From the cell containing the given text, extract its center point as [X, Y] coordinate. 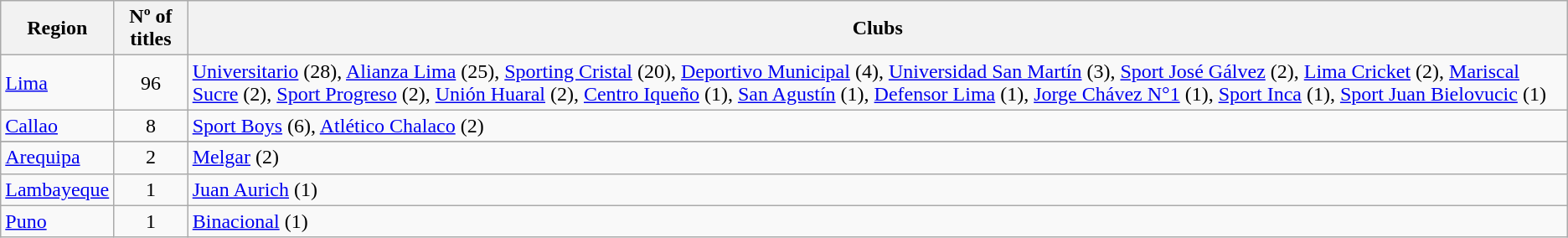
96 [151, 82]
Juan Aurich (1) [878, 189]
Region [57, 28]
Lambayeque [57, 189]
2 [151, 158]
8 [151, 126]
Melgar (2) [878, 158]
Arequipa [57, 158]
Clubs [878, 28]
Nº of titles [151, 28]
Binacional (1) [878, 221]
Lima [57, 82]
Sport Boys (6), Atlético Chalaco (2) [878, 126]
Puno [57, 221]
Callao [57, 126]
